Capture the cell that displays the provided text and extract its [x, y] central coordinate. 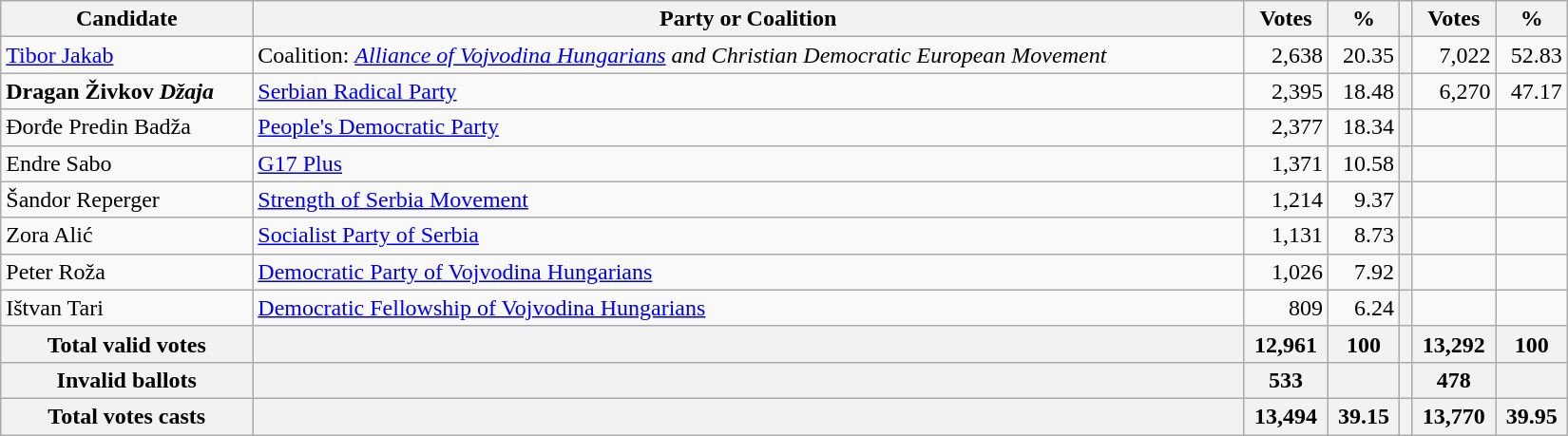
Total valid votes [127, 344]
18.34 [1363, 127]
809 [1287, 308]
47.17 [1532, 91]
10.58 [1363, 163]
Socialist Party of Serbia [749, 236]
Peter Roža [127, 272]
39.15 [1363, 416]
7,022 [1454, 55]
Party or Coalition [749, 19]
Coalition: Alliance of Vojvodina Hungarians and Christian Democratic European Movement [749, 55]
6,270 [1454, 91]
8.73 [1363, 236]
Candidate [127, 19]
Zora Alić [127, 236]
13,494 [1287, 416]
533 [1287, 380]
Serbian Radical Party [749, 91]
Strength of Serbia Movement [749, 199]
7.92 [1363, 272]
Invalid ballots [127, 380]
People's Democratic Party [749, 127]
52.83 [1532, 55]
Democratic Fellowship of Vojvodina Hungarians [749, 308]
Endre Sabo [127, 163]
20.35 [1363, 55]
Tibor Jakab [127, 55]
1,214 [1287, 199]
2,638 [1287, 55]
13,292 [1454, 344]
39.95 [1532, 416]
1,131 [1287, 236]
2,377 [1287, 127]
6.24 [1363, 308]
Đorđe Predin Badža [127, 127]
Ištvan Tari [127, 308]
Dragan Živkov Džaja [127, 91]
G17 Plus [749, 163]
2,395 [1287, 91]
478 [1454, 380]
12,961 [1287, 344]
Total votes casts [127, 416]
18.48 [1363, 91]
9.37 [1363, 199]
Šandor Reperger [127, 199]
1,026 [1287, 272]
1,371 [1287, 163]
13,770 [1454, 416]
Democratic Party of Vojvodina Hungarians [749, 272]
